Find where the given text appears and provide that cell's center as [X, Y] coordinate. 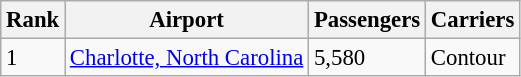
Passengers [368, 20]
Rank [33, 20]
Contour [473, 58]
1 [33, 58]
Carriers [473, 20]
Airport [187, 20]
Charlotte, North Carolina [187, 58]
5,580 [368, 58]
